Find where the given text appears and provide that cell's center as (x, y) coordinate. 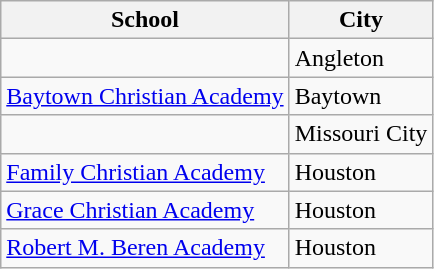
Angleton (361, 58)
Family Christian Academy (145, 172)
Grace Christian Academy (145, 210)
Baytown (361, 96)
Baytown Christian Academy (145, 96)
Robert M. Beren Academy (145, 248)
City (361, 20)
School (145, 20)
Missouri City (361, 134)
